Output the [X, Y] coordinate of the center of the cell containing the given text.  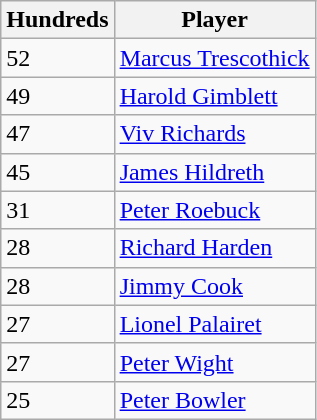
Peter Roebuck [214, 210]
Richard Harden [214, 248]
49 [58, 96]
45 [58, 172]
Viv Richards [214, 134]
Harold Gimblett [214, 96]
Hundreds [58, 20]
31 [58, 210]
Lionel Palairet [214, 324]
Peter Wight [214, 362]
Peter Bowler [214, 400]
52 [58, 58]
Jimmy Cook [214, 286]
47 [58, 134]
Marcus Trescothick [214, 58]
Player [214, 20]
James Hildreth [214, 172]
25 [58, 400]
